Capture the cell that displays the provided text and extract its [X, Y] central coordinate. 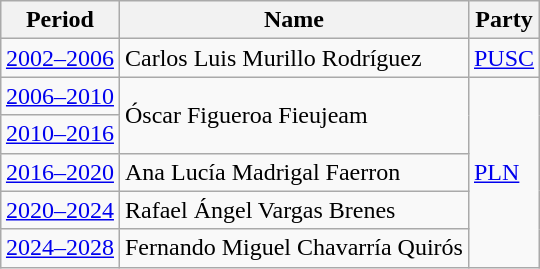
Carlos Luis Murillo Rodríguez [294, 58]
2016–2020 [60, 172]
Period [60, 20]
2010–2016 [60, 134]
2024–2028 [60, 248]
2002–2006 [60, 58]
2020–2024 [60, 210]
PUSC [504, 58]
Rafael Ángel Vargas Brenes [294, 210]
Name [294, 20]
Party [504, 20]
Ana Lucía Madrigal Faerron [294, 172]
Fernando Miguel Chavarría Quirós [294, 248]
Óscar Figueroa Fieujeam [294, 115]
2006–2010 [60, 96]
PLN [504, 172]
